Pinpoint the cell where the given text exists, returning its [X, Y] midpoint coordinate. 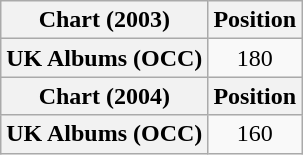
160 [255, 134]
Chart (2004) [104, 96]
Chart (2003) [104, 20]
180 [255, 58]
